Identify which cell holds the provided text, then report its (x, y) central coordinate. 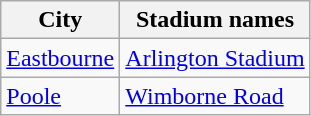
Poole (60, 96)
City (60, 20)
Wimborne Road (215, 96)
Arlington Stadium (215, 58)
Stadium names (215, 20)
Eastbourne (60, 58)
